Search for the cell housing the specified text and yield its (X, Y) center coordinate. 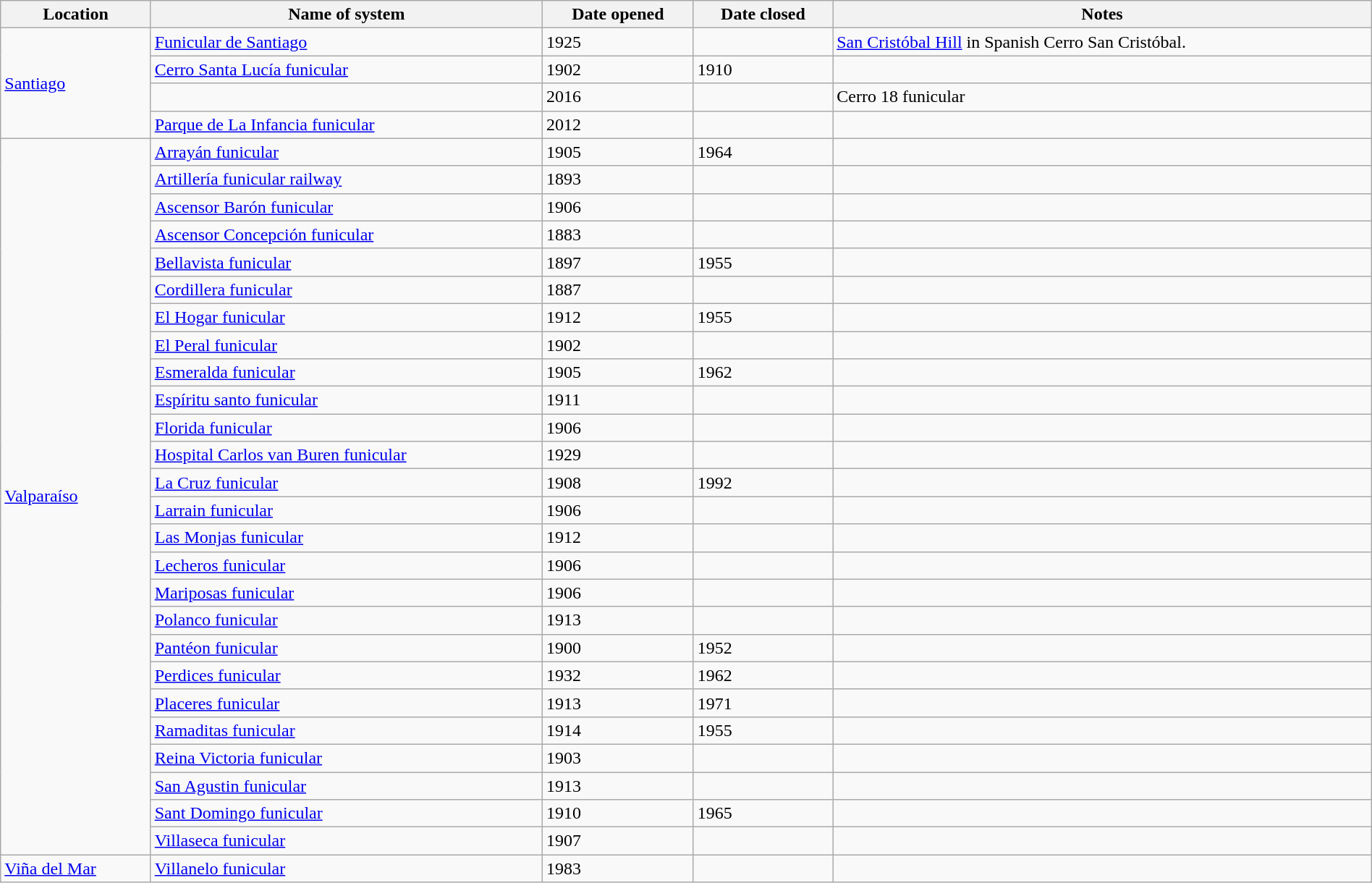
San Cristóbal Hill in Spanish Cerro San Cristóbal. (1103, 42)
1932 (618, 675)
Mariposas funicular (346, 593)
Bellavista funicular (346, 262)
Location (75, 14)
1883 (618, 235)
1908 (618, 483)
Polanco funicular (346, 620)
Arrayán funicular (346, 152)
Funicular de Santiago (346, 42)
Las Monjas funicular (346, 538)
1964 (763, 152)
San Agustin funicular (346, 785)
Cerro 18 funicular (1103, 97)
1952 (763, 648)
Name of system (346, 14)
Valparaíso (75, 497)
1992 (763, 483)
1887 (618, 290)
1971 (763, 703)
Santiago (75, 83)
Reina Victoria funicular (346, 758)
Cerro Santa Lucía funicular (346, 69)
1965 (763, 814)
2016 (618, 97)
Parque de La Infancia funicular (346, 124)
Lecheros funicular (346, 565)
1907 (618, 841)
La Cruz funicular (346, 483)
El Peral funicular (346, 345)
Villaseca funicular (346, 841)
1929 (618, 455)
Ramaditas funicular (346, 730)
Pantéon funicular (346, 648)
Florida funicular (346, 428)
Placeres funicular (346, 703)
Villanelo funicular (346, 869)
1914 (618, 730)
Date closed (763, 14)
1925 (618, 42)
Viña del Mar (75, 869)
1897 (618, 262)
Perdices funicular (346, 675)
Espíritu santo funicular (346, 400)
El Hogar funicular (346, 317)
1893 (618, 179)
2012 (618, 124)
1911 (618, 400)
Artillería funicular railway (346, 179)
Cordillera funicular (346, 290)
Esmeralda funicular (346, 373)
1983 (618, 869)
Ascensor Concepción funicular (346, 235)
Date opened (618, 14)
Sant Domingo funicular (346, 814)
Larrain funicular (346, 510)
1903 (618, 758)
1900 (618, 648)
Ascensor Barón funicular (346, 207)
Notes (1103, 14)
Hospital Carlos van Buren funicular (346, 455)
